Capture the cell that displays the provided text and extract its [X, Y] central coordinate. 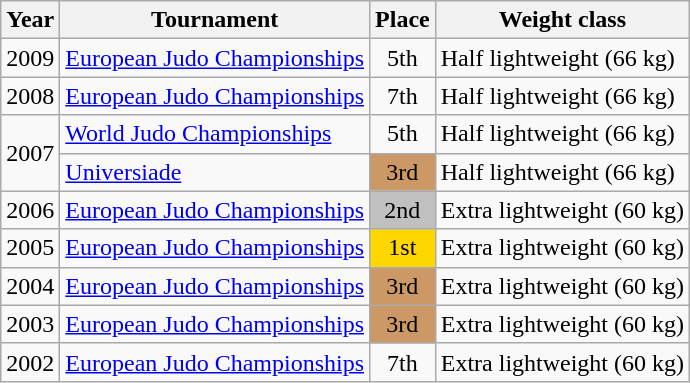
World Judo Championships [215, 134]
Tournament [215, 20]
2005 [30, 248]
2006 [30, 210]
2008 [30, 96]
2nd [403, 210]
Place [403, 20]
2003 [30, 324]
1st [403, 248]
Weight class [562, 20]
2007 [30, 153]
Year [30, 20]
2009 [30, 58]
Universiade [215, 172]
2004 [30, 286]
2002 [30, 362]
